Search for the cell housing the specified text and yield its (x, y) center coordinate. 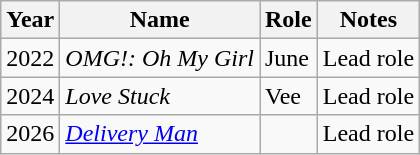
Delivery Man (160, 134)
Role (289, 20)
Vee (289, 96)
Name (160, 20)
OMG!: Oh My Girl (160, 58)
2024 (30, 96)
Year (30, 20)
2026 (30, 134)
June (289, 58)
Love Stuck (160, 96)
2022 (30, 58)
Notes (368, 20)
